Pinpoint the cell where the given text exists, returning its (X, Y) midpoint coordinate. 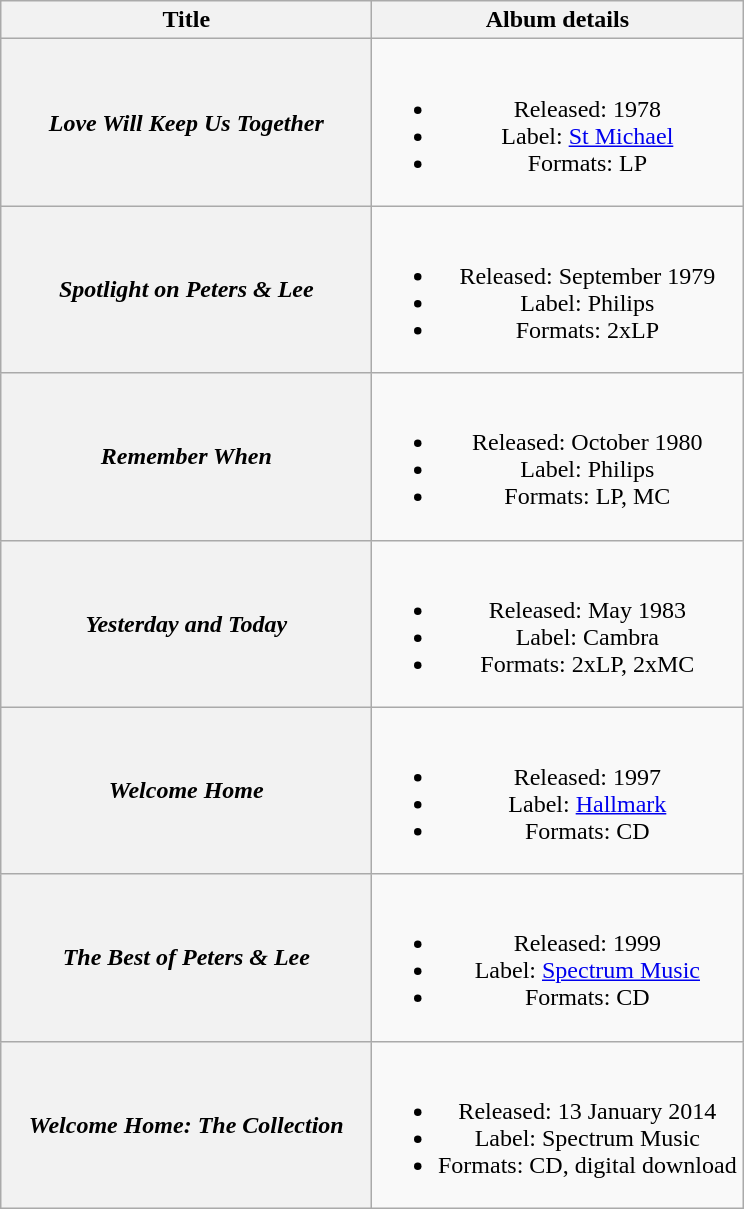
The Best of Peters & Lee (186, 958)
Released: September 1979Label: PhilipsFormats: 2xLP (558, 290)
Released: 1999Label: Spectrum MusicFormats: CD (558, 958)
Album details (558, 20)
Remember When (186, 456)
Released: October 1980Label: PhilipsFormats: LP, MC (558, 456)
Released: 1978Label: St MichaelFormats: LP (558, 122)
Released: 13 January 2014Label: Spectrum MusicFormats: CD, digital download (558, 1124)
Released: 1997Label: HallmarkFormats: CD (558, 790)
Released: May 1983Label: CambraFormats: 2xLP, 2xMC (558, 624)
Yesterday and Today (186, 624)
Love Will Keep Us Together (186, 122)
Spotlight on Peters & Lee (186, 290)
Welcome Home: The Collection (186, 1124)
Title (186, 20)
Welcome Home (186, 790)
